From the cell containing the given text, extract its center point as [x, y] coordinate. 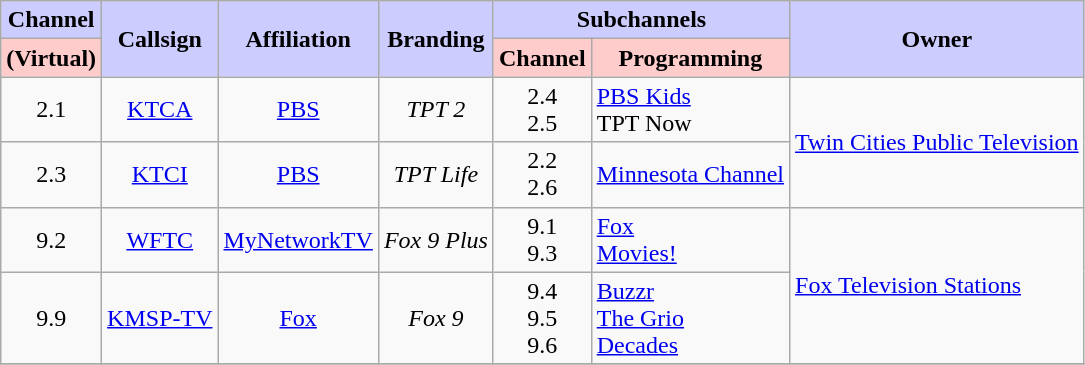
2.1 [52, 110]
KTCA [160, 110]
Branding [436, 39]
MyNetworkTV [298, 240]
(Virtual) [52, 58]
9.19.3 [542, 240]
BuzzrThe GrioDecades [690, 318]
PBS Kids TPT Now [690, 110]
Fox 9 Plus [436, 240]
TPT 2 [436, 110]
Fox Television Stations [938, 286]
9.9 [52, 318]
2.42.5 [542, 110]
Affiliation [298, 39]
2.3 [52, 174]
9.49.59.6 [542, 318]
9.2 [52, 240]
Fox [298, 318]
KTCI [160, 174]
Programming [690, 58]
TPT Life [436, 174]
Minnesota Channel [690, 174]
Twin Cities Public Television [938, 142]
KMSP-TV [160, 318]
Fox 9 [436, 318]
Callsign [160, 39]
Subchannels [641, 20]
WFTC [160, 240]
Owner [938, 39]
2.22.6 [542, 174]
FoxMovies! [690, 240]
